Capture the cell that displays the provided text and extract its [x, y] central coordinate. 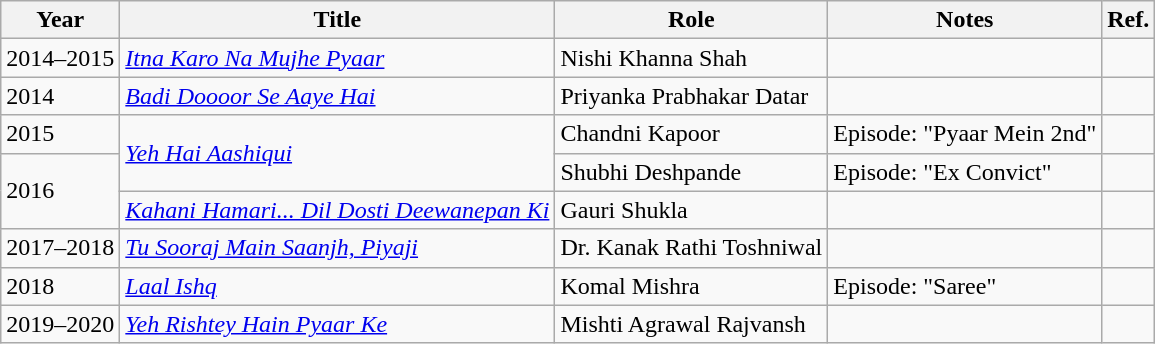
Nishi Khanna Shah [692, 58]
Badi Doooor Se Aaye Hai [338, 96]
Role [692, 20]
Dr. Kanak Rathi Toshniwal [692, 248]
Yeh Rishtey Hain Pyaar Ke [338, 324]
2014–2015 [60, 58]
Yeh Hai Aashiqui [338, 153]
Ref. [1128, 20]
Mishti Agrawal Rajvansh [692, 324]
2015 [60, 134]
Episode: "Saree" [965, 286]
Chandni Kapoor [692, 134]
Title [338, 20]
Komal Mishra [692, 286]
2017–2018 [60, 248]
Year [60, 20]
Episode: "Pyaar Mein 2nd" [965, 134]
Gauri Shukla [692, 210]
Priyanka Prabhakar Datar [692, 96]
2016 [60, 191]
Shubhi Deshpande [692, 172]
Kahani Hamari... Dil Dosti Deewanepan Ki [338, 210]
2014 [60, 96]
2019–2020 [60, 324]
Itna Karo Na Mujhe Pyaar [338, 58]
Laal Ishq [338, 286]
Tu Sooraj Main Saanjh, Piyaji [338, 248]
Episode: "Ex Convict" [965, 172]
2018 [60, 286]
Notes [965, 20]
